Determine the [X, Y] coordinate at the center of the cell enclosing the given text.  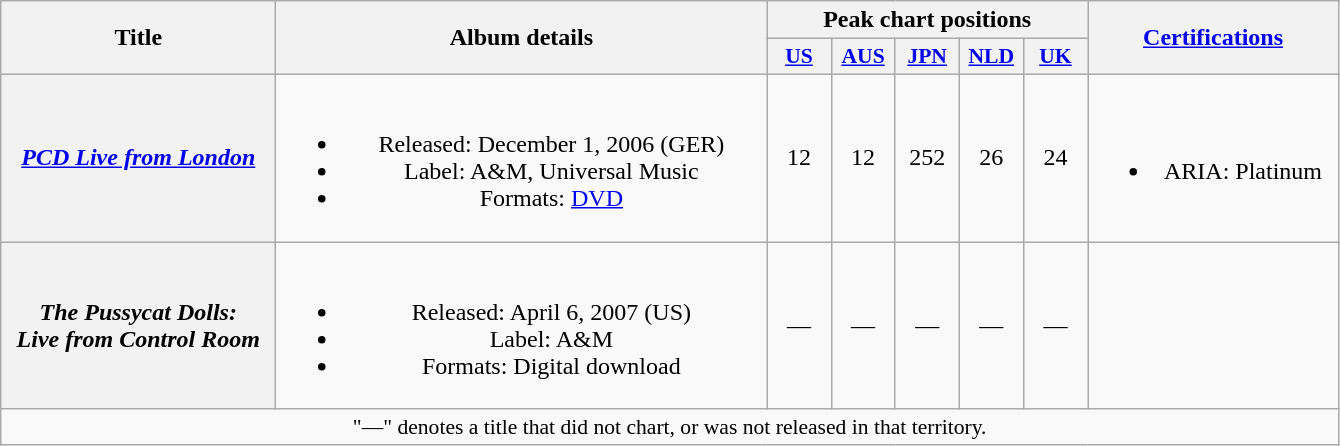
Certifications [1214, 38]
Released: April 6, 2007 (US)Label: A&MFormats: Digital download [522, 326]
24 [1055, 158]
Peak chart positions [928, 20]
US [799, 57]
UK [1055, 57]
The Pussycat Dolls:Live from Control Room [138, 326]
ARIA: Platinum [1214, 158]
AUS [863, 57]
NLD [991, 57]
26 [991, 158]
JPN [927, 57]
Album details [522, 38]
Released: December 1, 2006 (GER)Label: A&M, Universal MusicFormats: DVD [522, 158]
252 [927, 158]
Title [138, 38]
"—" denotes a title that did not chart, or was not released in that territory. [670, 427]
PCD Live from London [138, 158]
